Capture the cell that displays the provided text and extract its (X, Y) central coordinate. 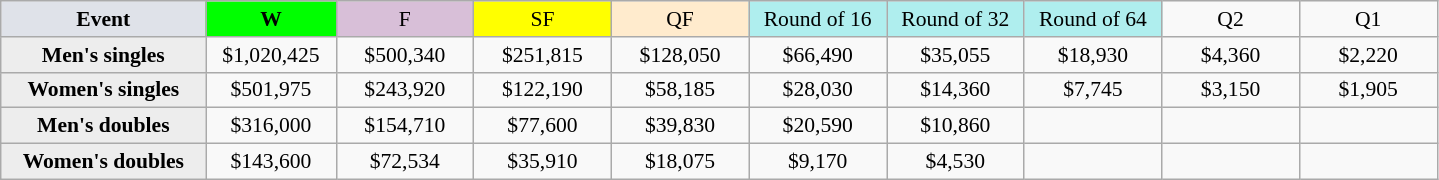
Q1 (1368, 19)
$143,600 (271, 162)
Women's doubles (104, 162)
$72,534 (405, 162)
$39,830 (680, 126)
$3,150 (1231, 90)
$18,930 (1093, 55)
$7,745 (1093, 90)
$243,920 (405, 90)
Round of 16 (818, 19)
SF (543, 19)
Event (104, 19)
$66,490 (818, 55)
$316,000 (271, 126)
$18,075 (680, 162)
$251,815 (543, 55)
$20,590 (818, 126)
$10,860 (955, 126)
$4,530 (955, 162)
$28,030 (818, 90)
Round of 32 (955, 19)
$58,185 (680, 90)
$2,220 (1368, 55)
$9,170 (818, 162)
QF (680, 19)
$1,905 (1368, 90)
$35,910 (543, 162)
$500,340 (405, 55)
Men's singles (104, 55)
Round of 64 (1093, 19)
Women's singles (104, 90)
Q2 (1231, 19)
$4,360 (1231, 55)
$128,050 (680, 55)
$77,600 (543, 126)
W (271, 19)
$154,710 (405, 126)
Men's doubles (104, 126)
$1,020,425 (271, 55)
F (405, 19)
$501,975 (271, 90)
$35,055 (955, 55)
$14,360 (955, 90)
$122,190 (543, 90)
